Scan for the cell matching the given text and deliver its (X, Y) coordinate at center. 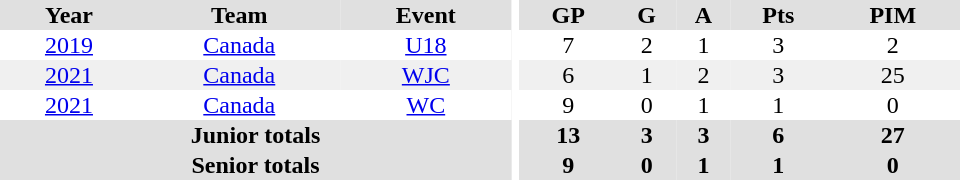
13 (568, 135)
25 (893, 75)
U18 (426, 45)
Year (69, 15)
PIM (893, 15)
G (646, 15)
Junior totals (256, 135)
7 (568, 45)
2019 (69, 45)
A (704, 15)
Team (240, 15)
Senior totals (256, 165)
GP (568, 15)
Event (426, 15)
WJC (426, 75)
Pts (778, 15)
WC (426, 105)
27 (893, 135)
